Capture the cell that displays the provided text and extract its [x, y] central coordinate. 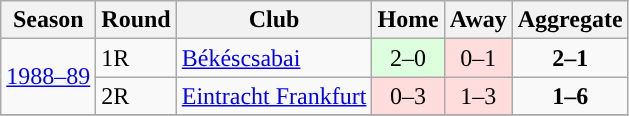
Békéscsabai [274, 58]
2–1 [570, 58]
2–0 [408, 58]
Club [274, 20]
Home [408, 20]
Eintracht Frankfurt [274, 96]
Season [48, 20]
1–3 [478, 96]
Aggregate [570, 20]
1988–89 [48, 77]
0–3 [408, 96]
2R [136, 96]
Away [478, 20]
Round [136, 20]
1R [136, 58]
1–6 [570, 96]
0–1 [478, 58]
